Identify which cell holds the provided text, then report its (X, Y) central coordinate. 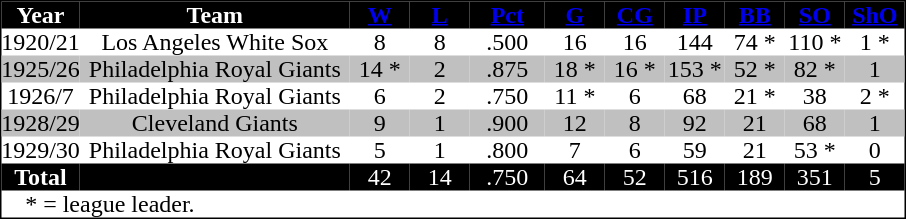
1926/7 (40, 96)
1928/29 (40, 124)
* = league leader. (453, 204)
Team (215, 16)
59 (695, 150)
11 * (575, 96)
52 * (755, 70)
18 * (575, 70)
IP (695, 16)
9 (380, 124)
W (380, 16)
7 (575, 150)
.875 (508, 70)
516 (695, 178)
0 (875, 150)
53 * (815, 150)
.800 (508, 150)
2 * (875, 96)
52 (635, 178)
38 (815, 96)
189 (755, 178)
1920/21 (40, 42)
64 (575, 178)
351 (815, 178)
Cleveland Giants (215, 124)
110 * (815, 42)
ShO (875, 16)
L (440, 16)
42 (380, 178)
SO (815, 16)
153 * (695, 70)
82 * (815, 70)
144 (695, 42)
1925/26 (40, 70)
16 * (635, 70)
Los Angeles White Sox (215, 42)
21 * (755, 96)
14 (440, 178)
CG (635, 16)
74 * (755, 42)
1929/30 (40, 150)
92 (695, 124)
.500 (508, 42)
Year (40, 16)
12 (575, 124)
14 * (380, 70)
Total (40, 178)
BB (755, 16)
.900 (508, 124)
Pct (508, 16)
1 * (875, 42)
G (575, 16)
